Determine the [x, y] coordinate at the center of the cell enclosing the given text.  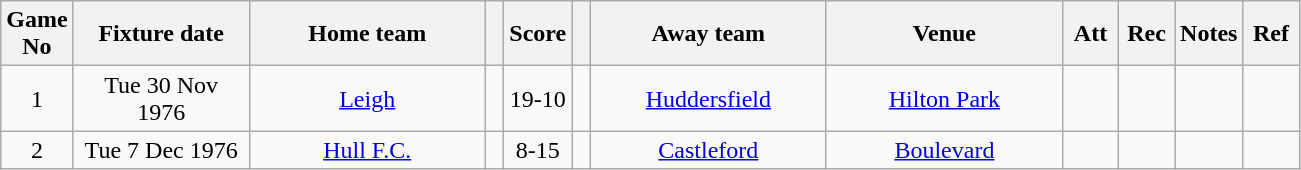
Ref [1271, 34]
Att [1090, 34]
1 [37, 98]
Away team [708, 34]
Huddersfield [708, 98]
Boulevard [944, 150]
Hull F.C. [367, 150]
Tue 30 Nov 1976 [161, 98]
19-10 [538, 98]
Rec [1147, 34]
Game No [37, 34]
Hilton Park [944, 98]
Venue [944, 34]
Castleford [708, 150]
Leigh [367, 98]
Score [538, 34]
Fixture date [161, 34]
Notes [1209, 34]
Tue 7 Dec 1976 [161, 150]
2 [37, 150]
Home team [367, 34]
8-15 [538, 150]
